For the text-containing cell, return its midpoint in (x, y) coordinate format. 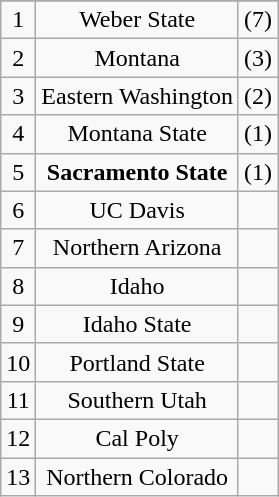
Montana (138, 58)
2 (18, 58)
5 (18, 172)
7 (18, 248)
12 (18, 438)
Cal Poly (138, 438)
6 (18, 210)
Northern Arizona (138, 248)
1 (18, 20)
UC Davis (138, 210)
(7) (258, 20)
Southern Utah (138, 400)
Portland State (138, 362)
Idaho (138, 286)
Sacramento State (138, 172)
10 (18, 362)
(3) (258, 58)
(2) (258, 96)
8 (18, 286)
3 (18, 96)
Montana State (138, 134)
Idaho State (138, 324)
11 (18, 400)
Northern Colorado (138, 477)
Weber State (138, 20)
4 (18, 134)
13 (18, 477)
9 (18, 324)
Eastern Washington (138, 96)
